Detect which cell encompasses the target text, then output its [X, Y] center coordinate. 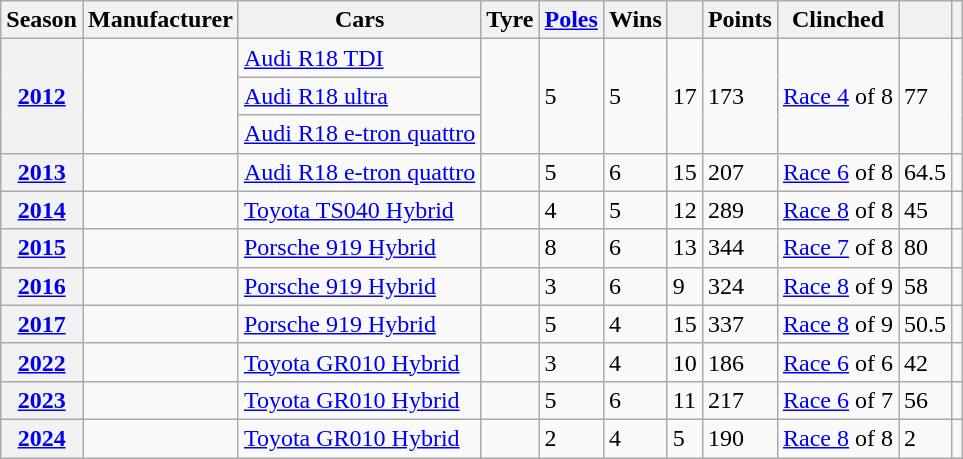
2017 [42, 324]
13 [684, 248]
324 [740, 286]
77 [924, 96]
Wins [635, 20]
Audi R18 TDI [359, 58]
186 [740, 362]
Tyre [510, 20]
42 [924, 362]
Manufacturer [160, 20]
190 [740, 438]
17 [684, 96]
56 [924, 400]
2024 [42, 438]
Race 6 of 6 [838, 362]
Race 6 of 7 [838, 400]
50.5 [924, 324]
337 [740, 324]
173 [740, 96]
Points [740, 20]
9 [684, 286]
64.5 [924, 172]
2014 [42, 210]
58 [924, 286]
344 [740, 248]
Audi R18 ultra [359, 96]
2013 [42, 172]
2023 [42, 400]
217 [740, 400]
Poles [571, 20]
2016 [42, 286]
2022 [42, 362]
Race 6 of 8 [838, 172]
207 [740, 172]
8 [571, 248]
2015 [42, 248]
Season [42, 20]
45 [924, 210]
Clinched [838, 20]
289 [740, 210]
11 [684, 400]
10 [684, 362]
2012 [42, 96]
Race 4 of 8 [838, 96]
Cars [359, 20]
12 [684, 210]
Race 7 of 8 [838, 248]
Toyota TS040 Hybrid [359, 210]
80 [924, 248]
